Return the [x, y] coordinate for the center point of the cell that contains the specified text.  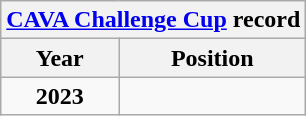
Year [60, 58]
CAVA Challenge Cup record [154, 20]
Position [212, 58]
2023 [60, 96]
